Provide the (X, Y) coordinate of the cell's center where the given text is located.  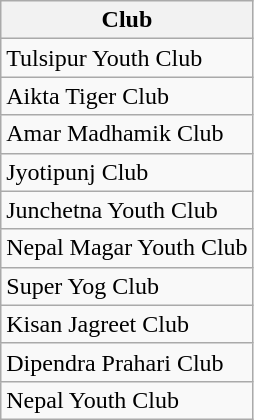
Kisan Jagreet Club (127, 324)
Nepal Youth Club (127, 400)
Club (127, 20)
Tulsipur Youth Club (127, 58)
Amar Madhamik Club (127, 134)
Aikta Tiger Club (127, 96)
Dipendra Prahari Club (127, 362)
Junchetna Youth Club (127, 210)
Jyotipunj Club (127, 172)
Nepal Magar Youth Club (127, 248)
Super Yog Club (127, 286)
